Scan for the cell matching the given text and deliver its [x, y] coordinate at center. 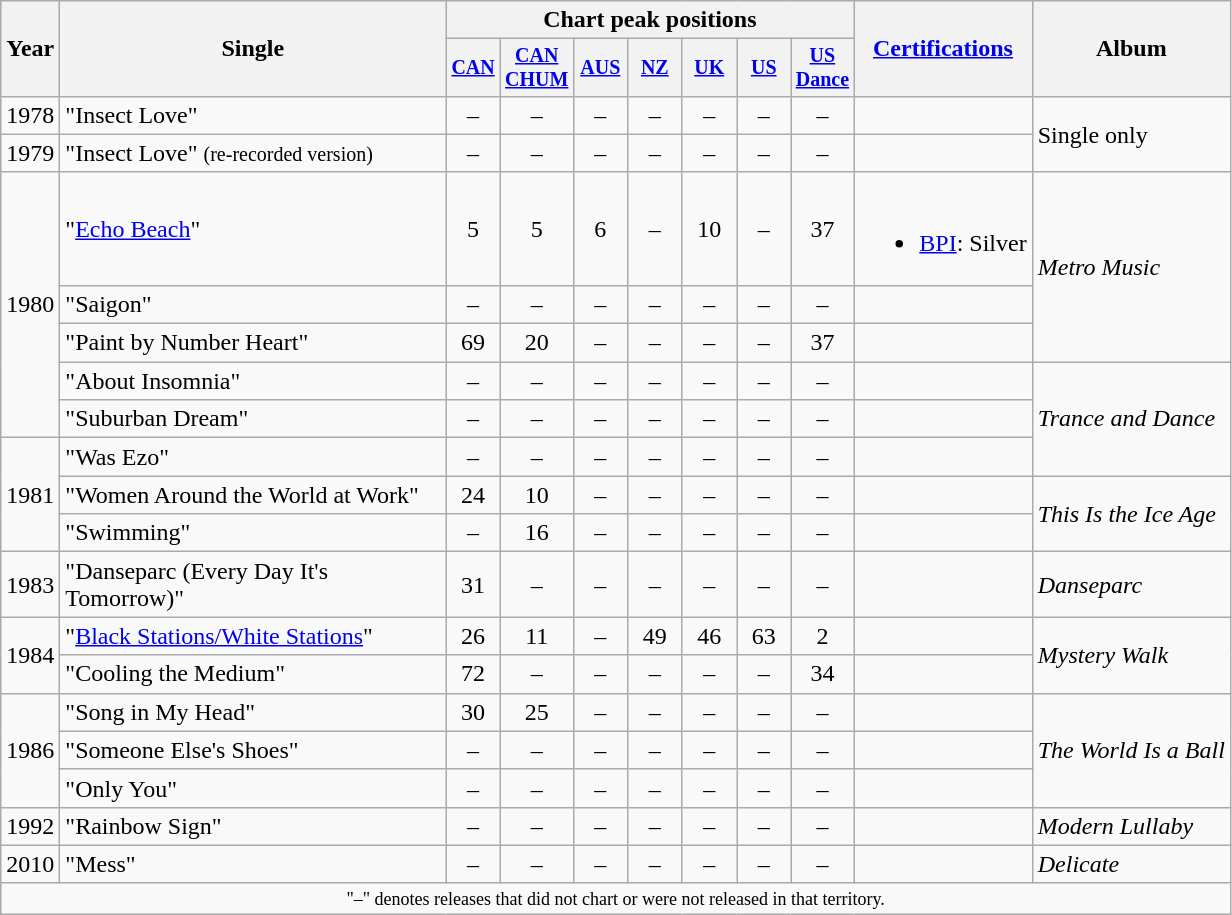
"Song in My Head" [253, 712]
Year [30, 49]
1992 [30, 826]
49 [655, 636]
6 [600, 228]
"Only You" [253, 788]
25 [536, 712]
69 [473, 343]
Chart peak positions [650, 20]
31 [473, 584]
NZ [655, 68]
Mystery Walk [1131, 655]
Danseparc [1131, 584]
2 [822, 636]
Trance and Dance [1131, 419]
Metro Music [1131, 266]
BPI: Silver [943, 228]
1980 [30, 304]
"Women Around the World at Work" [253, 495]
Single [253, 49]
Modern Lullaby [1131, 826]
"Paint by Number Heart" [253, 343]
"Someone Else's Shoes" [253, 750]
30 [473, 712]
AUS [600, 68]
20 [536, 343]
"Saigon" [253, 304]
"Insect Love" [253, 115]
This Is the Ice Age [1131, 514]
1983 [30, 584]
1981 [30, 495]
34 [822, 674]
"Echo Beach" [253, 228]
"Swimming" [253, 533]
US [764, 68]
Certifications [943, 49]
Single only [1131, 134]
CAN [473, 68]
"Was Ezo" [253, 457]
Album [1131, 49]
CANCHUM [536, 68]
1978 [30, 115]
1984 [30, 655]
72 [473, 674]
2010 [30, 864]
1979 [30, 153]
The World Is a Ball [1131, 750]
USDance [822, 68]
26 [473, 636]
"Suburban Dream" [253, 419]
"Danseparc (Every Day It's Tomorrow)" [253, 584]
UK [709, 68]
1986 [30, 750]
24 [473, 495]
Delicate [1131, 864]
"Rainbow Sign" [253, 826]
11 [536, 636]
"About Insomnia" [253, 381]
16 [536, 533]
46 [709, 636]
63 [764, 636]
"Black Stations/White Stations" [253, 636]
"Insect Love" (re-recorded version) [253, 153]
"Mess" [253, 864]
"–" denotes releases that did not chart or were not released in that territory. [616, 898]
"Cooling the Medium" [253, 674]
